Find where the given text appears and provide that cell's center as (x, y) coordinate. 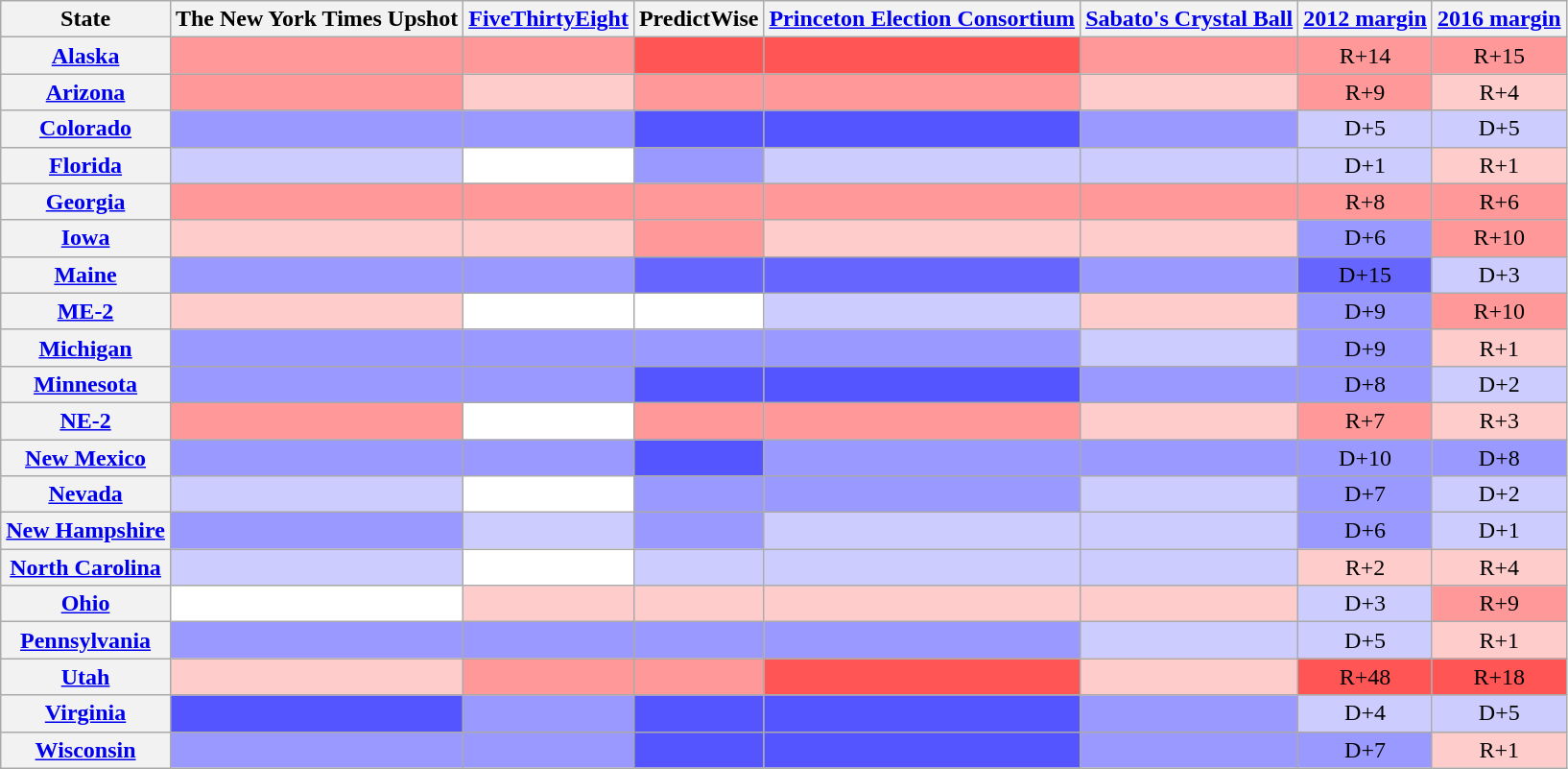
The New York Times Upshot (317, 19)
Iowa (86, 238)
Georgia (86, 202)
NE-2 (86, 421)
R+48 (1366, 677)
R+6 (1499, 202)
Pennsylvania (86, 640)
Sabato's Crystal Ball (1190, 19)
Utah (86, 677)
Arizona (86, 92)
R+3 (1499, 421)
D+4 (1366, 713)
R+14 (1366, 56)
Florida (86, 165)
R+8 (1366, 202)
Minnesota (86, 384)
2012 margin (1366, 19)
State (86, 19)
ME-2 (86, 311)
Alaska (86, 56)
New Mexico (86, 458)
Princeton Election Consortium (922, 19)
D+15 (1366, 275)
Colorado (86, 129)
Nevada (86, 494)
FiveThirtyEight (549, 19)
Michigan (86, 348)
R+18 (1499, 677)
R+15 (1499, 56)
R+7 (1366, 421)
New Hampshire (86, 531)
2016 margin (1499, 19)
R+2 (1366, 567)
Virginia (86, 713)
Ohio (86, 604)
Maine (86, 275)
Wisconsin (86, 750)
North Carolina (86, 567)
PredictWise (699, 19)
D+10 (1366, 458)
